Output the (x, y) coordinate of the center of the cell containing the given text.  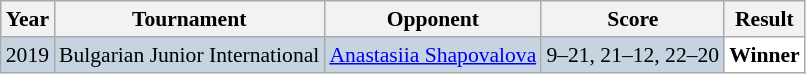
Opponent (432, 19)
Tournament (189, 19)
Winner (764, 55)
2019 (28, 55)
Score (632, 19)
Result (764, 19)
9–21, 21–12, 22–20 (632, 55)
Bulgarian Junior International (189, 55)
Anastasiia Shapovalova (432, 55)
Year (28, 19)
